Output the [x, y] coordinate of the center of the cell containing the given text.  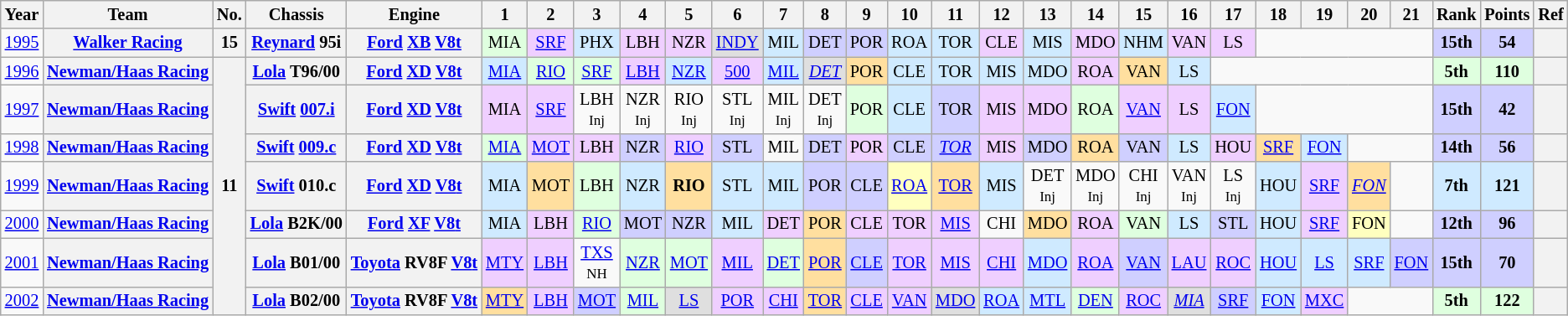
MXC [1324, 301]
Ford XF V8t [414, 224]
NZRInj [643, 109]
Swift 007.i [297, 109]
1998 [22, 148]
8 [825, 14]
Reynard 95i [297, 43]
20 [1369, 14]
70 [1507, 262]
LSInj [1233, 186]
1997 [22, 109]
4 [643, 14]
1995 [22, 43]
9 [866, 14]
500 [737, 71]
56 [1507, 148]
Walker Racing [127, 43]
VANInj [1189, 186]
10 [910, 14]
19 [1324, 14]
Rank [1456, 14]
Points [1507, 14]
Year [22, 14]
MILInj [784, 109]
7th [1456, 186]
Lola B01/00 [297, 262]
LBHInj [596, 109]
DEN [1096, 301]
2000 [22, 224]
INDY [737, 43]
Chassis [297, 14]
Team [127, 14]
3 [596, 14]
6 [737, 14]
2002 [22, 301]
42 [1507, 109]
STLInj [737, 109]
TXSNH [596, 262]
5 [689, 14]
RIOInj [689, 109]
18 [1278, 14]
54 [1507, 43]
LAU [1189, 262]
Swift 009.c [297, 148]
12 [1002, 14]
2001 [22, 262]
No. [230, 14]
122 [1507, 301]
1 [504, 14]
21 [1411, 14]
Lola B02/00 [297, 301]
121 [1507, 186]
MDOInj [1096, 186]
14 [1096, 14]
1996 [22, 71]
96 [1507, 224]
MTL [1047, 301]
14th [1456, 148]
PHX [596, 43]
CHIInj [1142, 186]
7 [784, 14]
1999 [22, 186]
Lola T96/00 [297, 71]
Ford XB V8t [414, 43]
Swift 010.c [297, 186]
17 [1233, 14]
110 [1507, 71]
2 [551, 14]
NHM [1142, 43]
Ref [1550, 14]
Lola B2K/00 [297, 224]
Engine [414, 14]
16 [1189, 14]
13 [1047, 14]
12th [1456, 224]
